Determine the [X, Y] coordinate at the center of the cell enclosing the given text.  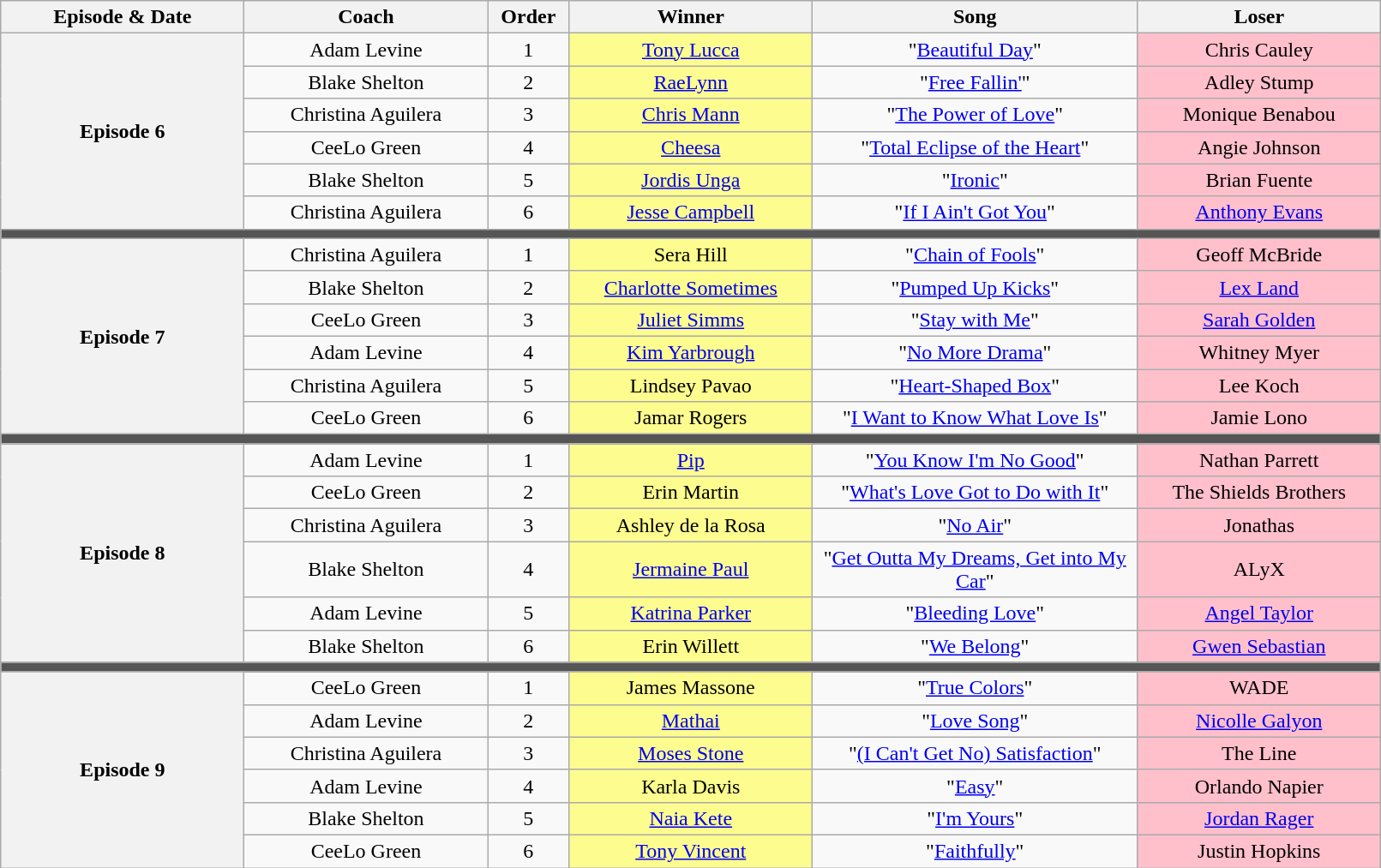
Geoff McBride [1259, 254]
Sera Hill [691, 254]
Tony Vincent [691, 851]
Katrina Parker [691, 614]
"Beautiful Day" [976, 50]
Episode 9 [123, 769]
Episode 7 [123, 336]
"Love Song" [976, 721]
Brian Fuente [1259, 180]
Winner [691, 17]
Erin Willett [691, 646]
"You Know I'm No Good" [976, 460]
"True Colors" [976, 688]
ALyX [1259, 569]
Episode & Date [123, 17]
Lee Koch [1259, 385]
"No More Drama" [976, 352]
Chris Mann [691, 115]
Adley Stump [1259, 82]
Jordan Rager [1259, 818]
Lex Land [1259, 287]
"Heart-Shaped Box" [976, 385]
"Total Eclipse of the Heart" [976, 147]
James Massone [691, 688]
Episode 6 [123, 131]
Anthony Evans [1259, 213]
Erin Martin [691, 493]
"Free Fallin'" [976, 82]
Whitney Myer [1259, 352]
"We Belong" [976, 646]
"Pumped Up Kicks" [976, 287]
Angel Taylor [1259, 614]
Sarah Golden [1259, 320]
"Ironic" [976, 180]
"What's Love Got to Do with It" [976, 493]
"Bleeding Love" [976, 614]
"Stay with Me" [976, 320]
Juliet Simms [691, 320]
Ashley de la Rosa [691, 525]
"(I Can't Get No) Satisfaction" [976, 753]
Jonathas [1259, 525]
"Chain of Fools" [976, 254]
"I'm Yours" [976, 818]
Song [976, 17]
"Get Outta My Dreams, Get into My Car" [976, 569]
Coach [366, 17]
Jamie Lono [1259, 418]
Kim Yarbrough [691, 352]
Moses Stone [691, 753]
Episode 8 [123, 554]
Charlotte Sometimes [691, 287]
Monique Benabou [1259, 115]
Mathai [691, 721]
Jermaine Paul [691, 569]
"I Want to Know What Love Is" [976, 418]
Jordis Unga [691, 180]
"Faithfully" [976, 851]
Karla Davis [691, 786]
"No Air" [976, 525]
Justin Hopkins [1259, 851]
Gwen Sebastian [1259, 646]
WADE [1259, 688]
Loser [1259, 17]
Orlando Napier [1259, 786]
"Easy" [976, 786]
Order [528, 17]
"If I Ain't Got You" [976, 213]
Nathan Parrett [1259, 460]
The Line [1259, 753]
Jesse Campbell [691, 213]
Cheesa [691, 147]
"The Power of Love" [976, 115]
Naia Kete [691, 818]
Jamar Rogers [691, 418]
Lindsey Pavao [691, 385]
Pip [691, 460]
Nicolle Galyon [1259, 721]
The Shields Brothers [1259, 493]
Tony Lucca [691, 50]
Angie Johnson [1259, 147]
Chris Cauley [1259, 50]
RaeLynn [691, 82]
